Return [X, Y] of the center of cell containing provided text 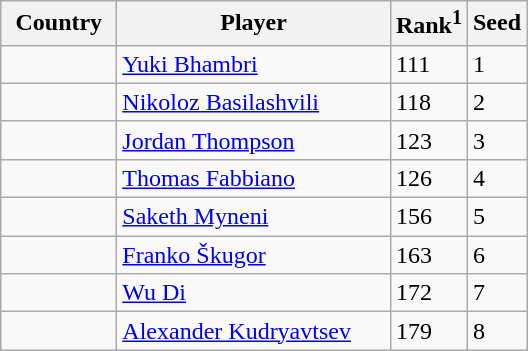
156 [428, 217]
Alexander Kudryavtsev [254, 331]
7 [496, 293]
163 [428, 255]
126 [428, 178]
5 [496, 217]
Jordan Thompson [254, 140]
8 [496, 331]
3 [496, 140]
Thomas Fabbiano [254, 178]
172 [428, 293]
Country [59, 24]
123 [428, 140]
Rank1 [428, 24]
Nikoloz Basilashvili [254, 102]
4 [496, 178]
6 [496, 255]
Saketh Myneni [254, 217]
111 [428, 64]
179 [428, 331]
1 [496, 64]
Yuki Bhambri [254, 64]
118 [428, 102]
2 [496, 102]
Player [254, 24]
Wu Di [254, 293]
Seed [496, 24]
Franko Škugor [254, 255]
